Find where the given text appears and provide that cell's center as (X, Y) coordinate. 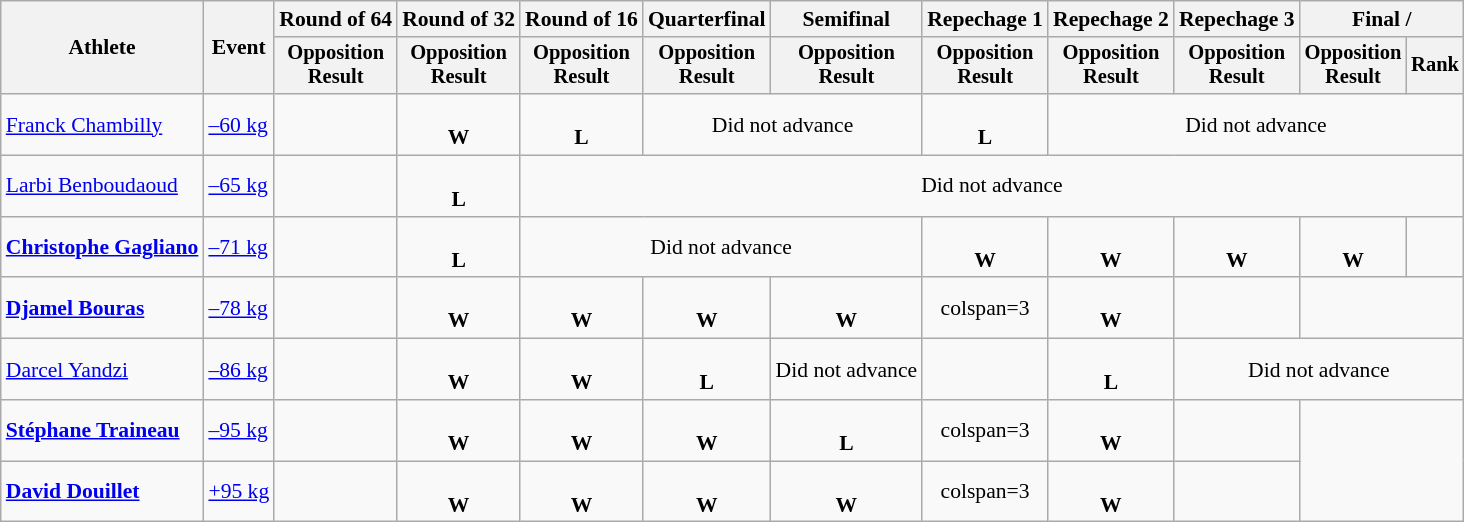
Repechage 2 (1111, 19)
–86 kg (238, 370)
–71 kg (238, 248)
Larbi Benboudaoud (102, 186)
+95 kg (238, 492)
–65 kg (238, 186)
Darcel Yandzi (102, 370)
Athlete (102, 48)
–60 kg (238, 124)
Round of 32 (458, 19)
Event (238, 48)
Semifinal (847, 19)
Franck Chambilly (102, 124)
Round of 64 (336, 19)
Final / (1382, 19)
David Douillet (102, 492)
Repechage 3 (1237, 19)
Quarterfinal (707, 19)
Rank (1435, 66)
Christophe Gagliano (102, 248)
Round of 16 (582, 19)
–78 kg (238, 308)
Djamel Bouras (102, 308)
–95 kg (238, 430)
Stéphane Traineau (102, 430)
Repechage 1 (985, 19)
